Find where the given text appears and provide that cell's center as (x, y) coordinate. 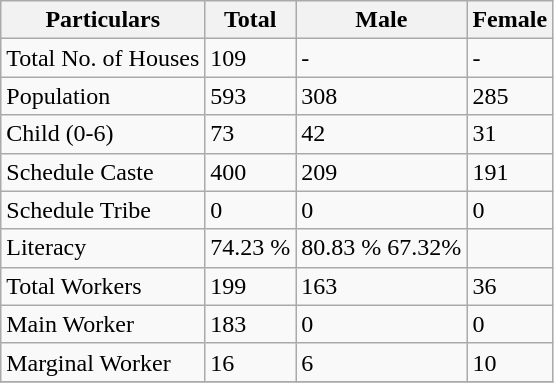
308 (382, 96)
593 (250, 96)
400 (250, 172)
Schedule Caste (103, 172)
Total Workers (103, 286)
Marginal Worker (103, 362)
10 (510, 362)
Child (0-6) (103, 134)
183 (250, 324)
42 (382, 134)
163 (382, 286)
285 (510, 96)
Literacy (103, 248)
209 (382, 172)
Population (103, 96)
Total (250, 20)
Schedule Tribe (103, 210)
Female (510, 20)
80.83 % 67.32% (382, 248)
74.23 % (250, 248)
6 (382, 362)
109 (250, 58)
31 (510, 134)
Particulars (103, 20)
73 (250, 134)
191 (510, 172)
Total No. of Houses (103, 58)
36 (510, 286)
16 (250, 362)
Male (382, 20)
199 (250, 286)
Main Worker (103, 324)
